Scan for the cell matching the given text and deliver its (X, Y) coordinate at center. 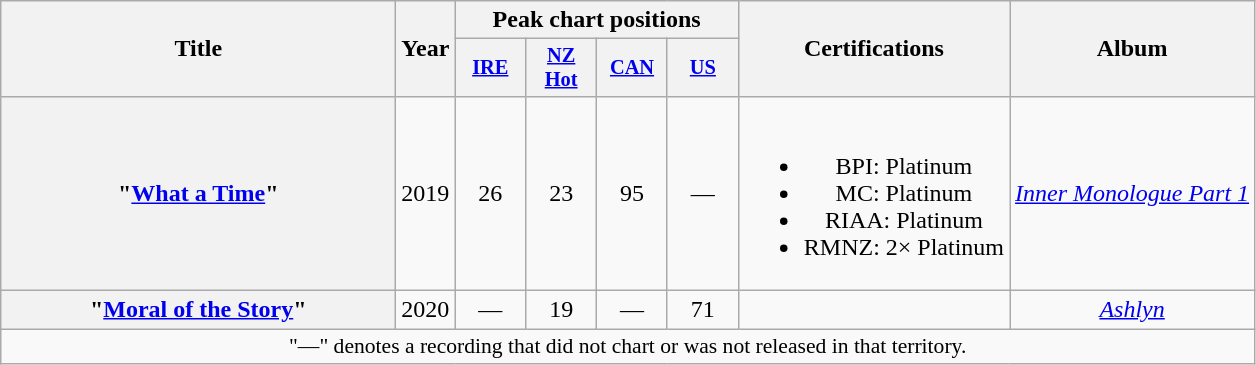
NZHot (562, 68)
Title (198, 49)
19 (562, 310)
US (702, 68)
CAN (632, 68)
71 (702, 310)
2019 (426, 193)
2020 (426, 310)
BPI: PlatinumMC: PlatinumRIAA: PlatinumRMNZ: 2× Platinum (874, 193)
Certifications (874, 49)
95 (632, 193)
Album (1132, 49)
Ashlyn (1132, 310)
23 (562, 193)
Peak chart positions (596, 20)
26 (490, 193)
"What a Time" (198, 193)
Inner Monologue Part 1 (1132, 193)
"—" denotes a recording that did not chart or was not released in that territory. (628, 347)
IRE (490, 68)
"Moral of the Story" (198, 310)
Year (426, 49)
